Return (X, Y) of the center of cell containing provided text 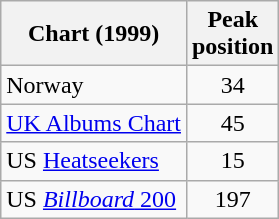
45 (232, 123)
197 (232, 199)
Peakposition (232, 34)
US Billboard 200 (94, 199)
Chart (1999) (94, 34)
UK Albums Chart (94, 123)
US Heatseekers (94, 161)
15 (232, 161)
Norway (94, 85)
34 (232, 85)
